Return (X, Y) of the center of cell containing provided text 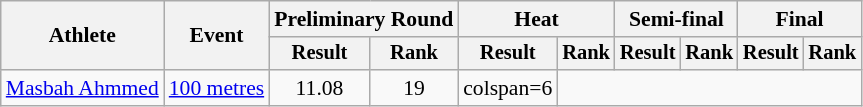
Heat (536, 19)
Semi-final (676, 19)
Final (800, 19)
Masbah Ahmmed (82, 88)
Preliminary Round (364, 19)
Athlete (82, 36)
100 metres (216, 88)
Event (216, 36)
19 (414, 88)
11.08 (320, 88)
colspan=6 (508, 88)
